Extract the [X, Y] coordinate from the center of the cell holding the provided text.  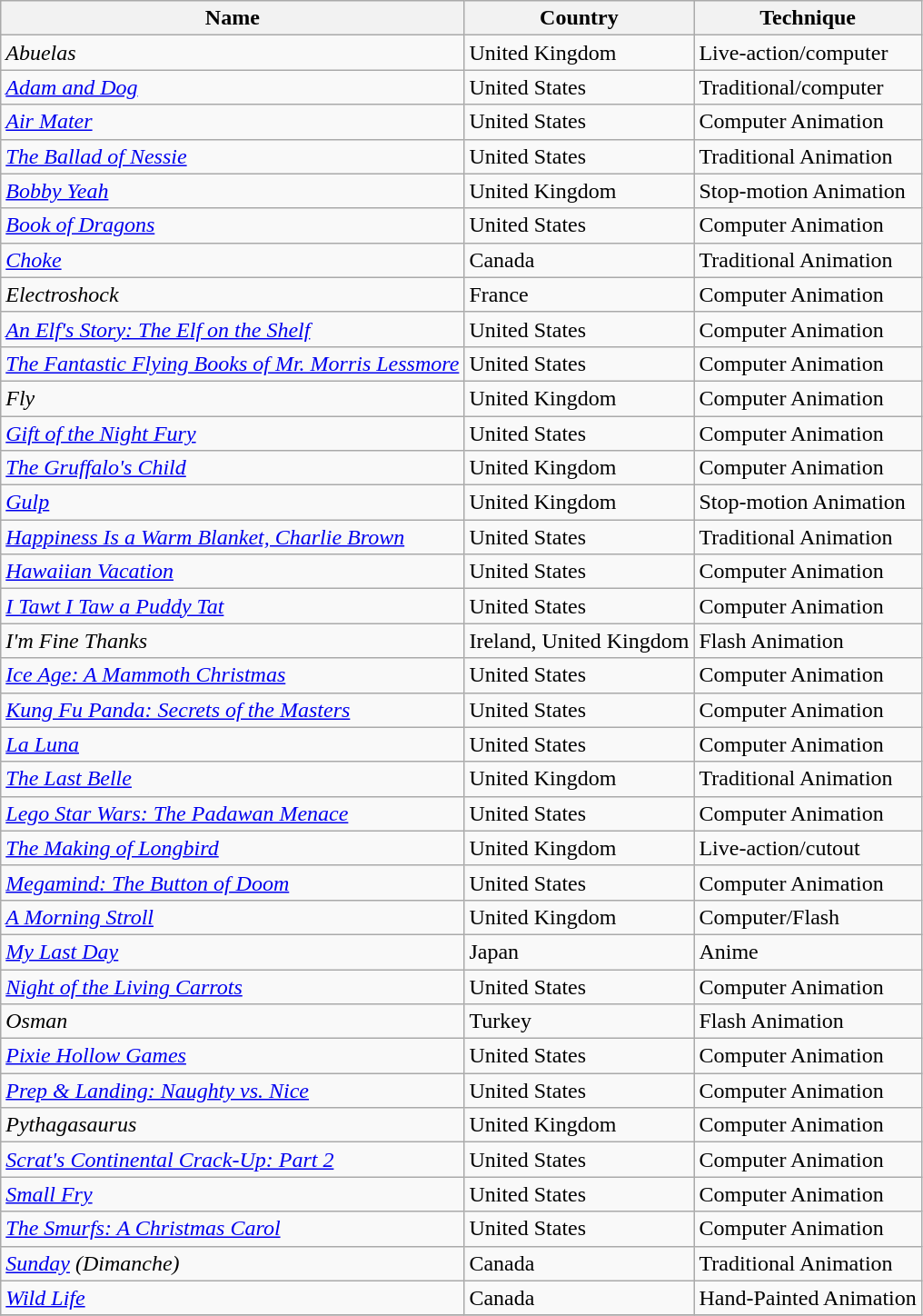
Hand-Painted Animation [808, 1298]
Prep & Landing: Naughty vs. Nice [233, 1091]
Live-action/computer [808, 53]
France [580, 294]
Pythagasaurus [233, 1125]
Ice Age: A Mammoth Christmas [233, 675]
Hawaiian Vacation [233, 572]
Scrat's Continental Crack-Up: Part 2 [233, 1160]
My Last Day [233, 952]
The Last Belle [233, 779]
Kung Fu Panda: Secrets of the Masters [233, 710]
Lego Star Wars: The Padawan Menace [233, 813]
Megamind: The Button of Doom [233, 882]
An Elf's Story: The Elf on the Shelf [233, 329]
Book of Dragons [233, 225]
Sunday (Dimanche) [233, 1263]
Fly [233, 398]
Live-action/cutout [808, 848]
Wild Life [233, 1298]
I Tawt I Taw a Puddy Tat [233, 606]
The Smurfs: A Christmas Carol [233, 1229]
Turkey [580, 1022]
A Morning Stroll [233, 917]
La Luna [233, 744]
Technique [808, 18]
Choke [233, 260]
Osman [233, 1022]
The Fantastic Flying Books of Mr. Morris Lessmore [233, 364]
Adam and Dog [233, 87]
Gulp [233, 503]
Traditional/computer [808, 87]
Name [233, 18]
Electroshock [233, 294]
Night of the Living Carrots [233, 986]
Small Fry [233, 1194]
Computer/Flash [808, 917]
Anime [808, 952]
The Ballad of Nessie [233, 156]
Air Mater [233, 122]
The Gruffalo's Child [233, 468]
The Making of Longbird [233, 848]
I'm Fine Thanks [233, 641]
Ireland, United Kingdom [580, 641]
Bobby Yeah [233, 191]
Abuelas [233, 53]
Japan [580, 952]
Pixie Hollow Games [233, 1056]
Happiness Is a Warm Blanket, Charlie Brown [233, 537]
Gift of the Night Fury [233, 434]
Country [580, 18]
